Scan for the cell matching the given text and deliver its [X, Y] coordinate at center. 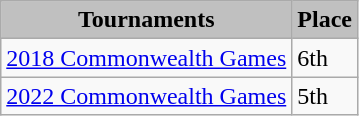
2018 Commonwealth Games [146, 58]
6th [325, 58]
Tournaments [146, 20]
Place [325, 20]
2022 Commonwealth Games [146, 96]
5th [325, 96]
